For the text-containing cell, return its midpoint in (x, y) coordinate format. 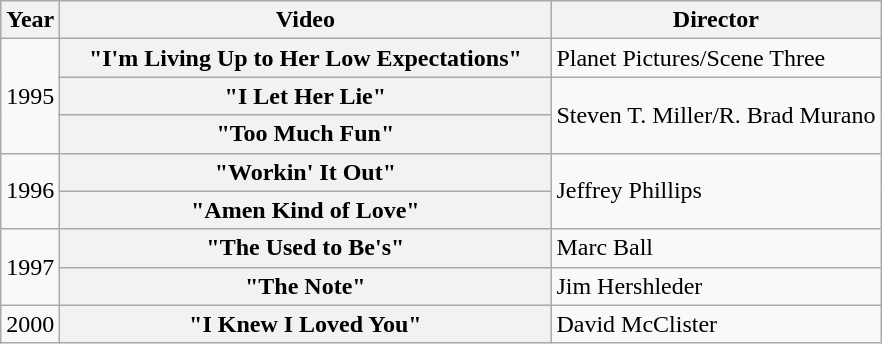
"Workin' It Out" (306, 172)
"The Note" (306, 286)
1997 (30, 267)
"Amen Kind of Love" (306, 210)
2000 (30, 324)
Jeffrey Phillips (716, 191)
1995 (30, 96)
Jim Hershleder (716, 286)
"The Used to Be's" (306, 248)
Planet Pictures/Scene Three (716, 58)
Year (30, 20)
David McClister (716, 324)
Director (716, 20)
Steven T. Miller/R. Brad Murano (716, 115)
"I Let Her Lie" (306, 96)
Marc Ball (716, 248)
1996 (30, 191)
"Too Much Fun" (306, 134)
"I'm Living Up to Her Low Expectations" (306, 58)
Video (306, 20)
"I Knew I Loved You" (306, 324)
